Pinpoint the cell where the given text exists, returning its [X, Y] midpoint coordinate. 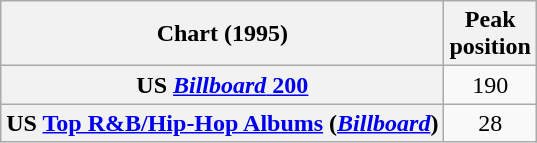
US Billboard 200 [222, 85]
28 [490, 123]
190 [490, 85]
Peakposition [490, 34]
Chart (1995) [222, 34]
US Top R&B/Hip-Hop Albums (Billboard) [222, 123]
